Determine the (x, y) coordinate at the center of the cell enclosing the given text.  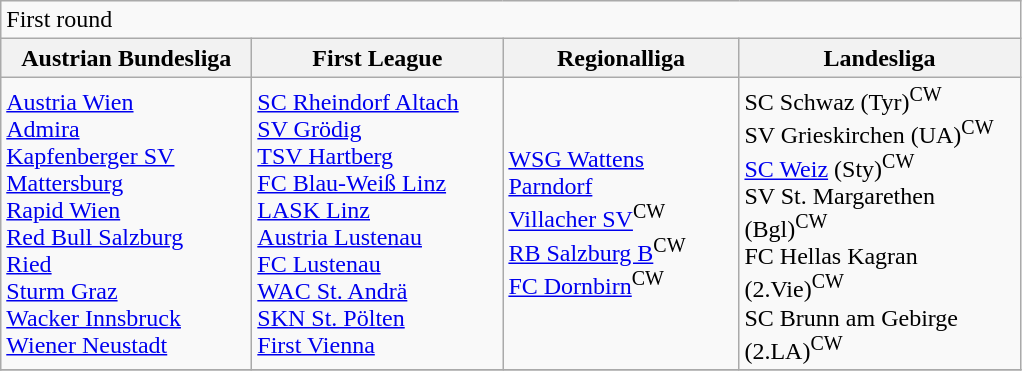
First League (378, 58)
First round (510, 20)
Austria WienAdmiraKapfenberger SVMattersburgRapid WienRed Bull SalzburgRiedSturm GrazWacker InnsbruckWiener Neustadt (126, 224)
SC Schwaz (Tyr)CWSV Grieskirchen (UA)CWSC Weiz (Sty)CWSV St. Margarethen (Bgl)CWFC Hellas Kagran (2.Vie)CWSC Brunn am Gebirge (2.LA)CW (880, 224)
Austrian Bundesliga (126, 58)
WSG WattensParndorfVillacher SVCWRB Salzburg BCWFC DornbirnCW (621, 224)
Regionalliga (621, 58)
SC Rheindorf AltachSV GrödigTSV HartbergFC Blau-Weiß LinzLASK LinzAustria LustenauFC LustenauWAC St. AndräSKN St. PöltenFirst Vienna (378, 224)
Landesliga (880, 58)
